Detect which cell encompasses the target text, then output its [X, Y] center coordinate. 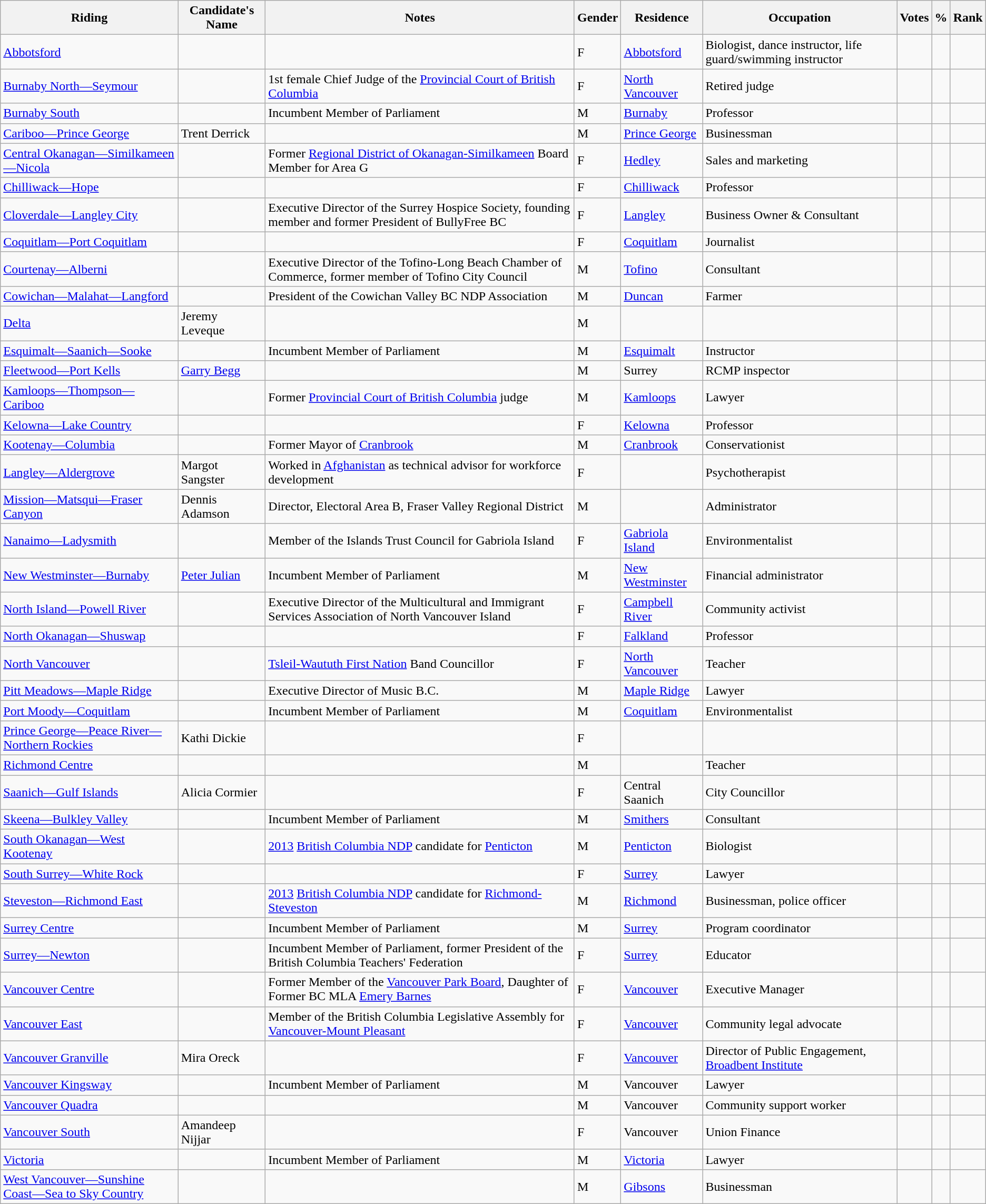
Notes [420, 18]
Farmer [800, 296]
Executive Director of the Surrey Hospice Society, founding member and former President of BullyFree BC [420, 215]
New Westminster [662, 575]
Langley [662, 215]
Vancouver Granville [90, 1058]
President of the Cowichan Valley BC NDP Association [420, 296]
Educator [800, 955]
Former Regional District of Okanagan-Similkameen Board Member for Area G [420, 160]
% [941, 18]
Campbell River [662, 609]
Vancouver Centre [90, 989]
Union Finance [800, 1132]
Mission—Matsqui—Fraser Canyon [90, 507]
Executive Director of the Tofino-Long Beach Chamber of Commerce, former member of Tofino City Council [420, 269]
Financial administrator [800, 575]
Psychotherapist [800, 472]
South Okanagan—West Kootenay [90, 847]
Worked in Afghanistan as technical advisor for workforce development [420, 472]
Community support worker [800, 1105]
Administrator [800, 507]
Vancouver South [90, 1132]
Duncan [662, 296]
Riding [90, 18]
Prince George [662, 133]
Tofino [662, 269]
Fleetwood—Port Kells [90, 371]
Program coordinator [800, 928]
Kamloops—Thompson—Cariboo [90, 398]
Journalist [800, 242]
Pitt Meadows—Maple Ridge [90, 690]
Langley—Aldergrove [90, 472]
Richmond Centre [90, 765]
Community activist [800, 609]
Sales and marketing [800, 160]
Penticton [662, 847]
Chilliwack—Hope [90, 187]
Falkland [662, 636]
RCMP inspector [800, 371]
Margot Sangster [222, 472]
North Okanagan—Shuswap [90, 636]
Incumbent Member of Parliament, former President of the British Columbia Teachers' Federation [420, 955]
Occupation [800, 18]
Richmond [662, 901]
Cloverdale—Langley City [90, 215]
Steveston—Richmond East [90, 901]
Kootenay—Columbia [90, 445]
Maple Ridge [662, 690]
Director, Electoral Area B, Fraser Valley Regional District [420, 507]
Surrey Centre [90, 928]
Port Moody—Coquitlam [90, 710]
Rank [968, 18]
Executive Manager [800, 989]
Skeena—Bulkley Valley [90, 820]
Alicia Cormier [222, 792]
Vancouver Kingsway [90, 1085]
Director of Public Engagement, Broadbent Institute [800, 1058]
Peter Julian [222, 575]
Former Provincial Court of British Columbia judge [420, 398]
2013 British Columbia NDP candidate for Penticton [420, 847]
Tsleil-Waututh First Nation Band Councillor [420, 664]
Kelowna—Lake Country [90, 425]
Kathi Dickie [222, 737]
Former Mayor of Cranbrook [420, 445]
Coquitlam—Port Coquitlam [90, 242]
Surrey—Newton [90, 955]
Gibsons [662, 1186]
Dennis Adamson [222, 507]
Residence [662, 18]
Executive Director of Music B.C. [420, 690]
Biologist [800, 847]
Burnaby [662, 113]
North Island—Powell River [90, 609]
Candidate's Name [222, 18]
Trent Derrick [222, 133]
Mira Oreck [222, 1058]
Smithers [662, 820]
2013 British Columbia NDP candidate for Richmond-Steveston [420, 901]
Retired judge [800, 86]
1st female Chief Judge of the Provincial Court of British Columbia [420, 86]
West Vancouver—Sunshine Coast—Sea to Sky Country [90, 1186]
Jeremy Leveque [222, 323]
Saanich—Gulf Islands [90, 792]
Prince George—Peace River—Northern Rockies [90, 737]
Esquimalt—Saanich—Sooke [90, 350]
Chilliwack [662, 187]
Esquimalt [662, 350]
New Westminster—Burnaby [90, 575]
Vancouver Quadra [90, 1105]
Member of the British Columbia Legislative Assembly for Vancouver-Mount Pleasant [420, 1024]
Votes [914, 18]
Community legal advocate [800, 1024]
Burnaby North—Seymour [90, 86]
Amandeep Nijjar [222, 1132]
Biologist, dance instructor, life guard/swimming instructor [800, 52]
Nanaimo—Ladysmith [90, 540]
Member of the Islands Trust Council for Gabriola Island [420, 540]
Courtenay—Alberni [90, 269]
Gender [597, 18]
South Surrey—White Rock [90, 874]
Delta [90, 323]
Central Saanich [662, 792]
City Councillor [800, 792]
Hedley [662, 160]
Central Okanagan—Similkameen—Nicola [90, 160]
Cariboo—Prince George [90, 133]
Executive Director of the Multicultural and Immigrant Services Association of North Vancouver Island [420, 609]
Vancouver East [90, 1024]
Businessman, police officer [800, 901]
Garry Begg [222, 371]
Instructor [800, 350]
Conservationist [800, 445]
Cowichan—Malahat—Langford [90, 296]
Former Member of the Vancouver Park Board, Daughter of Former BC MLA Emery Barnes [420, 989]
Business Owner & Consultant [800, 215]
Cranbrook [662, 445]
Gabriola Island [662, 540]
Burnaby South [90, 113]
Kelowna [662, 425]
Kamloops [662, 398]
